Locate the cell with the specified text and output its [X, Y] center coordinate. 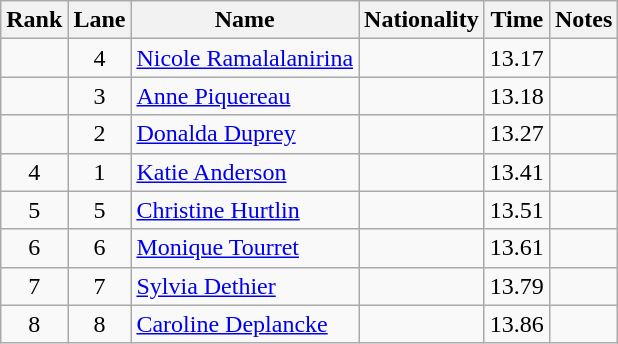
13.61 [516, 248]
Notes [583, 20]
Lane [100, 20]
1 [100, 172]
Caroline Deplancke [245, 324]
Christine Hurtlin [245, 210]
Nationality [422, 20]
2 [100, 134]
Donalda Duprey [245, 134]
Time [516, 20]
13.18 [516, 96]
13.51 [516, 210]
13.79 [516, 286]
13.41 [516, 172]
13.17 [516, 58]
Sylvia Dethier [245, 286]
13.86 [516, 324]
Rank [34, 20]
Nicole Ramalalanirina [245, 58]
Katie Anderson [245, 172]
13.27 [516, 134]
Monique Tourret [245, 248]
Anne Piquereau [245, 96]
3 [100, 96]
Name [245, 20]
